For the text-containing cell, return its midpoint in (X, Y) coordinate format. 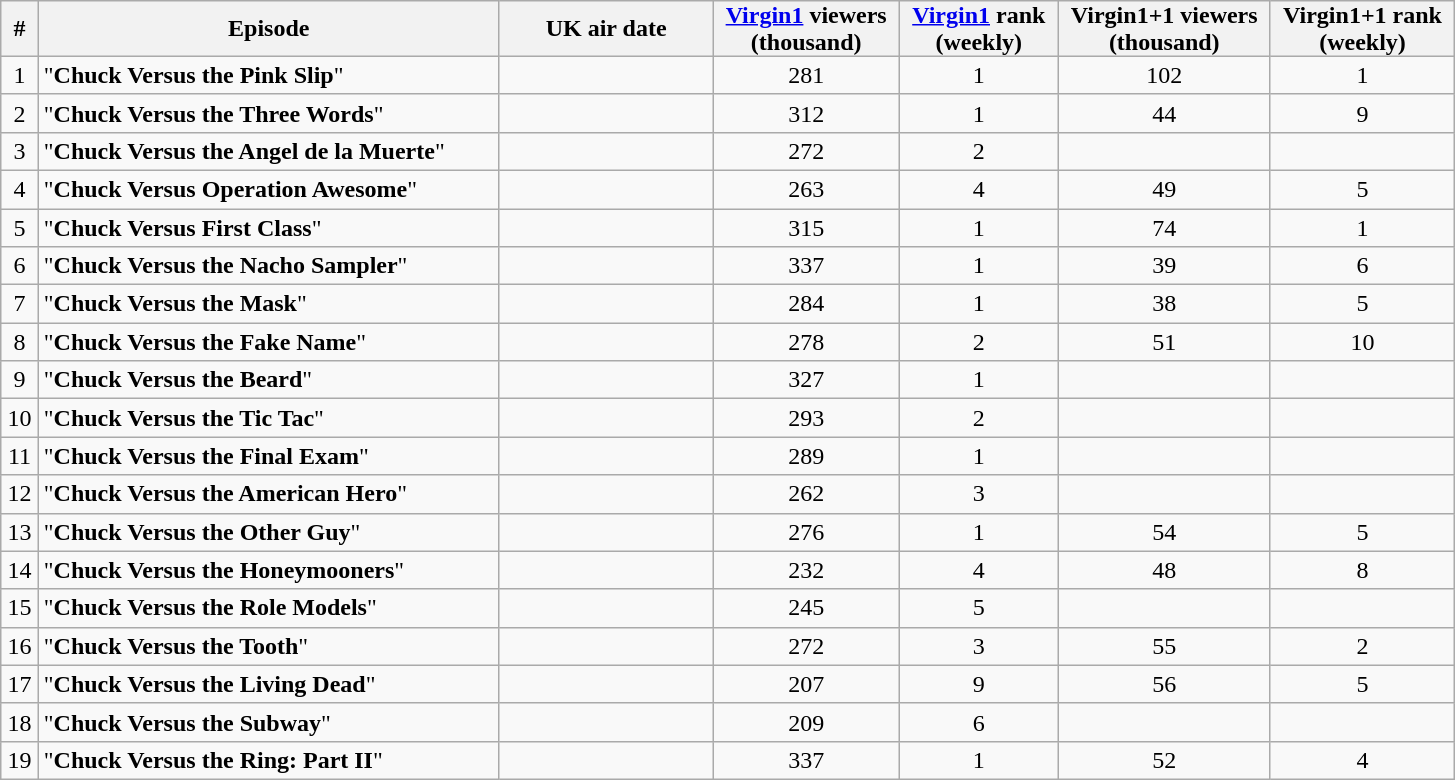
13 (20, 532)
44 (1164, 113)
49 (1164, 189)
18 (20, 722)
16 (20, 646)
"Chuck Versus the Angel de la Muerte" (268, 151)
52 (1164, 760)
232 (806, 570)
281 (806, 75)
"Chuck Versus the Pink Slip" (268, 75)
17 (20, 684)
245 (806, 608)
327 (806, 380)
Virgin1+1 viewers(thousand) (1164, 29)
284 (806, 304)
"Chuck Versus the Role Models" (268, 608)
276 (806, 532)
15 (20, 608)
14 (20, 570)
"Chuck Versus the Final Exam" (268, 456)
11 (20, 456)
312 (806, 113)
"Chuck Versus the Mask" (268, 304)
289 (806, 456)
# (20, 29)
"Chuck Versus the Subway" (268, 722)
7 (20, 304)
Virgin1 viewers(thousand) (806, 29)
315 (806, 227)
293 (806, 418)
278 (806, 342)
54 (1164, 532)
74 (1164, 227)
19 (20, 760)
"Chuck Versus the American Hero" (268, 494)
262 (806, 494)
"Chuck Versus the Other Guy" (268, 532)
"Chuck Versus the Living Dead" (268, 684)
"Chuck Versus the Beard" (268, 380)
Virgin1+1 rank(weekly) (1362, 29)
Episode (268, 29)
209 (806, 722)
"Chuck Versus the Fake Name" (268, 342)
Virgin1 rank(weekly) (978, 29)
"Chuck Versus the Nacho Sampler" (268, 266)
263 (806, 189)
"Chuck Versus the Three Words" (268, 113)
38 (1164, 304)
55 (1164, 646)
48 (1164, 570)
"Chuck Versus the Tooth" (268, 646)
39 (1164, 266)
"Chuck Versus Operation Awesome" (268, 189)
56 (1164, 684)
"Chuck Versus the Tic Tac" (268, 418)
"Chuck Versus the Honeymooners" (268, 570)
102 (1164, 75)
12 (20, 494)
"Chuck Versus First Class" (268, 227)
"Chuck Versus the Ring: Part II" (268, 760)
207 (806, 684)
51 (1164, 342)
UK air date (606, 29)
